Capture the cell that displays the provided text and extract its [X, Y] central coordinate. 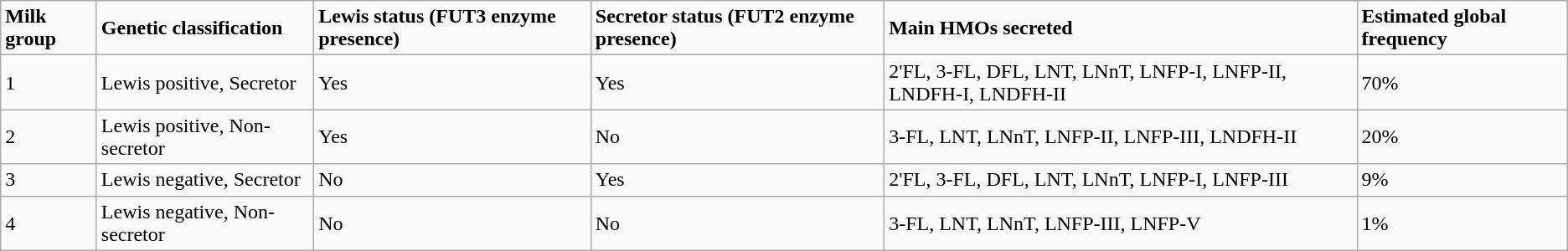
9% [1462, 180]
2'FL, 3-FL, DFL, LNT, LNnT, LNFP-I, LNFP-III [1121, 180]
3-FL, LNT, LNnT, LNFP-II, LNFP-III, LNDFH-II [1121, 137]
2 [49, 137]
2'FL, 3-FL, DFL, LNT, LNnT, LNFP-I, LNFP-II, LNDFH-I, LNDFH-II [1121, 82]
Lewis positive, Non-secretor [204, 137]
Lewis negative, Non-secretor [204, 223]
Estimated global frequency [1462, 28]
Genetic classification [204, 28]
3 [49, 180]
Main HMOs secreted [1121, 28]
1% [1462, 223]
Secretor status (FUT2 enzyme presence) [737, 28]
70% [1462, 82]
20% [1462, 137]
Milk group [49, 28]
Lewis status (FUT3 enzyme presence) [452, 28]
4 [49, 223]
3-FL, LNT, LNnT, LNFP-III, LNFP-V [1121, 223]
Lewis positive, Secretor [204, 82]
1 [49, 82]
Lewis negative, Secretor [204, 180]
